Search for the cell housing the specified text and yield its [X, Y] center coordinate. 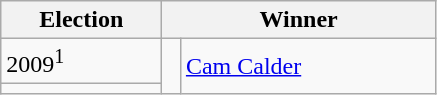
Cam Calder [308, 67]
Election [82, 20]
Winner [299, 20]
20091 [82, 62]
